Return the [X, Y] coordinate for the center point of the cell that contains the specified text.  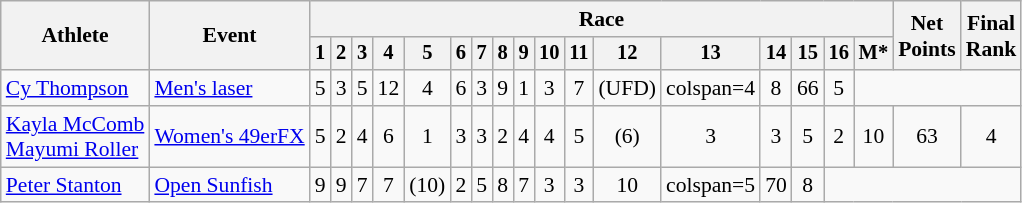
Kayla McCombMayumi Roller [76, 136]
Athlete [76, 36]
Event [229, 36]
66 [808, 88]
16 [839, 54]
(6) [627, 136]
Race [602, 19]
Men's laser [229, 88]
63 [927, 136]
Open Sunfish [229, 185]
colspan=5 [710, 185]
Peter Stanton [76, 185]
Women's 49erFX [229, 136]
15 [808, 54]
11 [578, 54]
14 [776, 54]
13 [710, 54]
FinalRank [992, 36]
70 [776, 185]
(UFD) [627, 88]
Cy Thompson [76, 88]
M* [874, 54]
NetPoints [927, 36]
(10) [427, 185]
colspan=4 [710, 88]
